Provide the (x, y) coordinate of the cell's center where the given text is located.  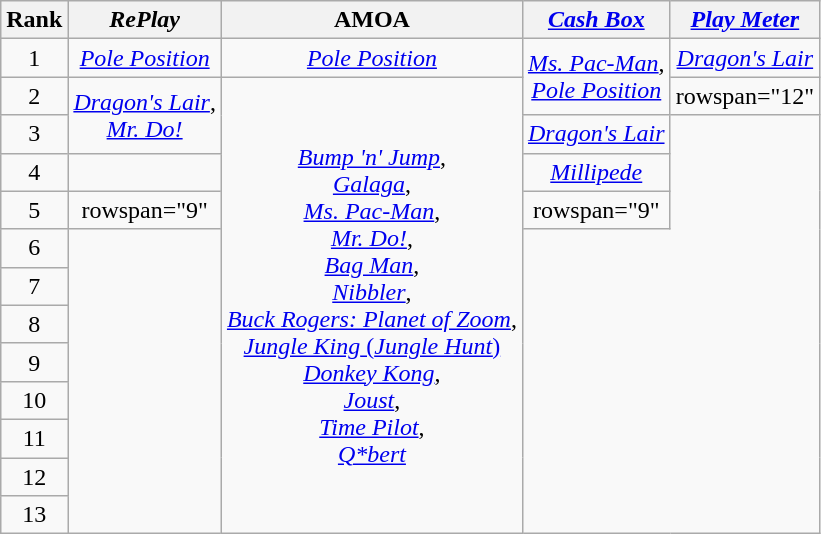
5 (34, 210)
RePlay (145, 20)
Dragon's Lair, Mr. Do! (145, 115)
rowspan="12" (745, 96)
13 (34, 515)
AMOA (372, 20)
10 (34, 400)
8 (34, 324)
Play Meter (745, 20)
6 (34, 248)
7 (34, 286)
2 (34, 96)
Rank (34, 20)
1 (34, 58)
Ms. Pac-Man, Pole Position (596, 77)
12 (34, 477)
11 (34, 438)
4 (34, 172)
Millipede (596, 172)
Cash Box (596, 20)
9 (34, 362)
3 (34, 134)
